For the text-containing cell, return its midpoint in (x, y) coordinate format. 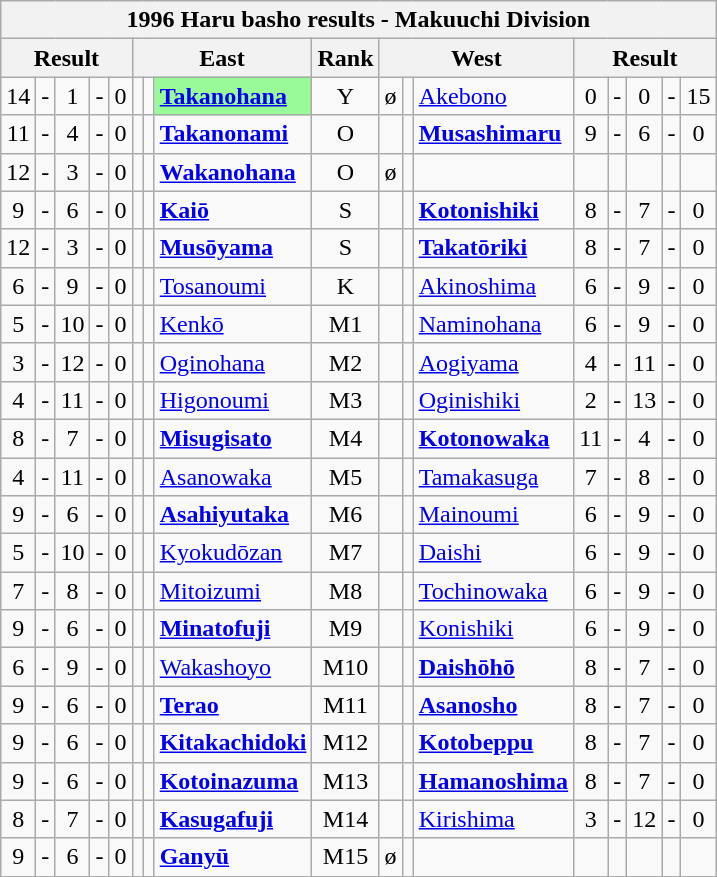
Musōyama (233, 248)
Konishiki (493, 629)
Asanosho (493, 705)
Kotobeppu (493, 743)
M12 (346, 743)
M3 (346, 400)
Kaiō (233, 210)
Tamakasuga (493, 477)
Musashimaru (493, 134)
M7 (346, 553)
Daishi (493, 553)
Kirishima (493, 819)
M1 (346, 324)
Takanohana (233, 96)
M11 (346, 705)
1996 Haru basho results - Makuuchi Division (358, 20)
M9 (346, 629)
Tosanoumi (233, 286)
Akinoshima (493, 286)
M13 (346, 781)
M8 (346, 591)
Hamanoshima (493, 781)
Mitoizumi (233, 591)
14 (18, 96)
Higonoumi (233, 400)
Kasugafuji (233, 819)
Wakashoyo (233, 667)
Terao (233, 705)
2 (591, 400)
Ganyū (233, 857)
Daishōhō (493, 667)
M10 (346, 667)
Akebono (493, 96)
Oginishiki (493, 400)
Kotonishiki (493, 210)
13 (644, 400)
Y (346, 96)
Misugisato (233, 438)
Aogiyama (493, 362)
Tochinowaka (493, 591)
Kotoinazuma (233, 781)
Asahiyutaka (233, 515)
M15 (346, 857)
M4 (346, 438)
Minatofuji (233, 629)
Kotonowaka (493, 438)
15 (698, 96)
Takanonami (233, 134)
Naminohana (493, 324)
West (476, 58)
Oginohana (233, 362)
K (346, 286)
M6 (346, 515)
Wakanohana (233, 172)
1 (72, 96)
Kyokudōzan (233, 553)
Kitakachidoki (233, 743)
Asanowaka (233, 477)
East (222, 58)
M14 (346, 819)
Takatōriki (493, 248)
Kenkō (233, 324)
Rank (346, 58)
M5 (346, 477)
Mainoumi (493, 515)
M2 (346, 362)
